Search for the cell housing the specified text and yield its [x, y] center coordinate. 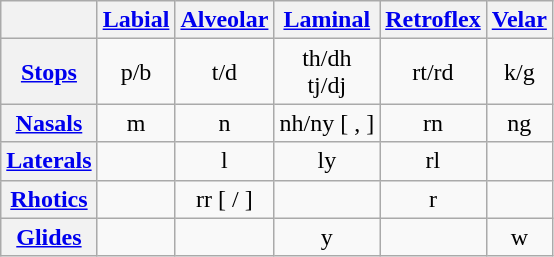
Laminal [327, 20]
l [224, 161]
p/b [136, 72]
ng [519, 123]
rn [434, 123]
Glides [49, 237]
t/d [224, 72]
rl [434, 161]
Laterals [49, 161]
y [327, 237]
Velar [519, 20]
n [224, 123]
Nasals [49, 123]
Stops [49, 72]
w [519, 237]
Retroflex [434, 20]
Labial [136, 20]
m [136, 123]
rt/rd [434, 72]
Alveolar [224, 20]
r [434, 199]
Rhotics [49, 199]
th/dh tj/dj [327, 72]
nh/ny [ , ] [327, 123]
k/g [519, 72]
ly [327, 161]
rr [ / ] [224, 199]
